Return [X, Y] of the center of cell containing provided text 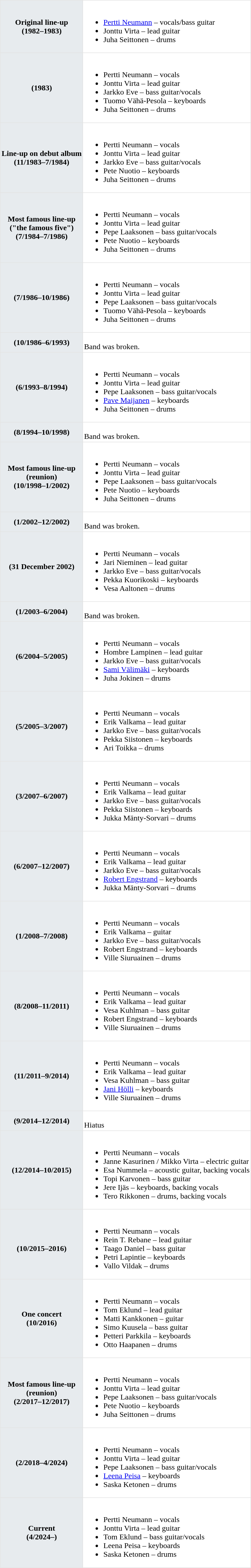
Pertti Neumann – vocalsJonttu Virta – lead guitarPepe Laaksonen – bass guitar/vocalsLeena Peisa – keyboardsSaska Ketonen – drums [167, 1463]
(2/2018–4/2024) [42, 1463]
Pertti Neumann – vocalsErik Valkama – lead guitarVesa Kuhlman – bass guitarRobert Engstrand – keyboardsVille Siuruainen – drums [167, 1006]
(8/2008–11/2011) [42, 1006]
(6/1993–8/1994) [42, 387]
(9/2014–12/2014) [42, 1121]
(3/2007–6/2007) [42, 796]
Line-up on debut album (11/1983–7/1984) [42, 158]
(1/2008–7/2008) [42, 936]
Pertti Neumann – vocalsJonttu Virta – lead guitarPepe Laaksonen – bass guitar/vocalsTuomo Vähä-Pesola – keyboardsJuha Seittonen – drums [167, 298]
One concert (10/2016) [42, 1319]
Pertti Neumann – vocalsTom Eklund – lead guitarMatti Kankkonen – guitarSimo Kuusela – bass guitarPetteri Parkkila – keyboardsOtto Haapanen – drums [167, 1319]
Pertti Neumann – vocalsJonttu Virta – lead guitarTom Eklund – bass guitar/vocalsLeena Peisa – keyboardsSaska Ketonen – drums [167, 1533]
Pertti Neumann – vocalsErik Valkama – lead guitarVesa Kuhlman – bass guitarJani Hölli – keyboardsVille Siuruainen – drums [167, 1076]
Most famous line-up ("the famous five")(7/1984–7/1986) [42, 228]
(1/2002–12/2002) [42, 522]
Pertti Neumann – vocalsErik Valkama – lead guitarJarkko Eve – bass guitar/vocalsRobert Engstrand – keyboardsJukka Mänty-Sorvari – drums [167, 866]
(31 December 2002) [42, 567]
Pertti Neumann – vocalsRein T. Rebane – lead guitarTaago Daniel – bass guitarPetri Lapintie – keyboardsVallo Vildak – drums [167, 1244]
(12/2014–10/2015) [42, 1170]
(6/2004–5/2005) [42, 657]
Hiatus [167, 1121]
Pertti Neumann – vocalsJonttu Virta – lead guitarJarkko Eve – bass guitar/vocalsPete Nuotio – keyboardsJuha Seittonen – drums [167, 158]
(1983) [42, 88]
Pertti Neumann – vocalsErik Valkama – lead guitarJarkko Eve – bass guitar/vocalsPekka Siistonen – keyboardsJukka Mänty-Sorvari – drums [167, 796]
Most famous line-up (reunion)(2/2017–12/2017) [42, 1393]
(1/2003–6/2004) [42, 612]
Pertti Neumann – vocalsErik Valkama – lead guitarJarkko Eve – bass guitar/vocalsPekka Siistonen – keyboardsAri Toikka – drums [167, 726]
Pertti Neumann – vocalsJonttu Virta – lead guitarJarkko Eve – bass guitar/vocalsTuomo Vähä-Pesola – keyboardsJuha Seittonen – drums [167, 88]
(10/2015–2016) [42, 1244]
Pertti Neumann – vocalsErik Valkama – guitarJarkko Eve – bass guitar/vocalsRobert Engstrand – keyboardsVille Siuruainen – drums [167, 936]
Pertti Neumann – vocals/bass guitarJonttu Virta – lead guitarJuha Seittonen – drums [167, 27]
(8/1994–10/1998) [42, 432]
Most famous line-up (reunion)(10/1998–1/2002) [42, 477]
(10/1986–6/1993) [42, 342]
(5/2005–3/2007) [42, 726]
(7/1986–10/1986) [42, 298]
Current (4/2024–) [42, 1533]
Pertti Neumann – vocalsHombre Lampinen – lead guitarJarkko Eve – bass guitar/vocalsSami Välimäki – keyboardsJuha Jokinen – drums [167, 657]
Original line-up (1982–1983) [42, 27]
Pertti Neumann – vocalsJonttu Virta – lead guitarPepe Laaksonen – bass guitar/vocalsPave Maijanen – keyboardsJuha Seittonen – drums [167, 387]
(11/2011–9/2014) [42, 1076]
(6/2007–12/2007) [42, 866]
Pertti Neumann – vocalsJari Nieminen – lead guitarJarkko Eve – bass guitar/vocalsPekka Kuorikoski – keyboardsVesa Aaltonen – drums [167, 567]
